Provide the [X, Y] coordinate of the cell's center where the given text is located.  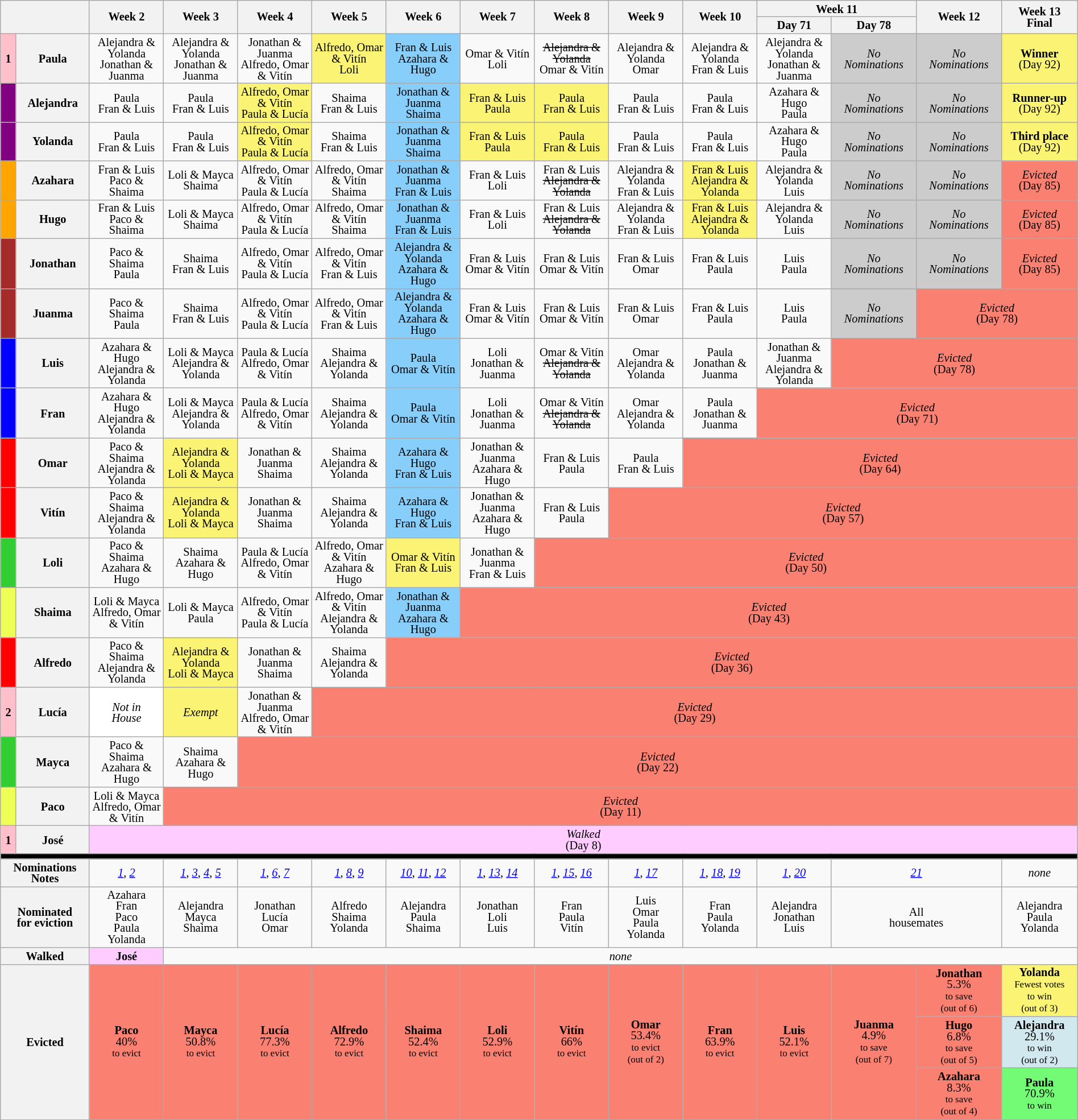
1, 6, 7 [275, 873]
Mayca [52, 762]
Omar [52, 463]
Week 13Final [1039, 16]
Week 9 [646, 16]
Week 2 [126, 16]
Paula70.9%to win [1039, 1093]
FranPaulaYolanda [720, 917]
Week 4 [275, 16]
AlejandraPaulaShaima [423, 917]
NominationsNotes [45, 873]
1, 15, 16 [571, 873]
Exempt [201, 712]
Evicted(Day 36) [732, 662]
Omar & VitínLoli [497, 59]
Third place(Day 92) [1039, 141]
Omar53.4%to evict(out of 2) [646, 1042]
Evicted(Day 22) [657, 762]
Week 5 [349, 16]
Evicted(Day 11) [621, 806]
Hugo6.8%to save(out of 5) [959, 1042]
Loli [52, 563]
Winner(Day 92) [1039, 59]
Fran [52, 413]
Vitín [52, 513]
AzaharaFranPacoPaulaYolanda [126, 917]
1, 17 [646, 873]
Week 6 [423, 16]
YolandaFewest votesto win(out of 3) [1039, 990]
Alejandra & YolandaOmar [646, 59]
Week 11 [837, 8]
JonathanLoliLuis [497, 917]
Shaima52.4%to evict [423, 1042]
2 [9, 712]
Omar & VitínFran & Luis [423, 563]
10, 11, 12 [423, 873]
Alfredo, Omar & VitínAzahara & Hugo [349, 563]
Alfredo, Omar & VitínAlejandra & Yolanda [349, 613]
Evicted(Day 50) [806, 563]
Walked(Day 8) [583, 840]
1, 3, 4, 5 [201, 873]
AlejandraPaulaYolanda [1039, 917]
Evicted [45, 1042]
Walked [45, 956]
Evicted(Day 71) [918, 413]
Week 7 [497, 16]
Week 10 [720, 16]
Runner-up(Day 92) [1039, 102]
Evicted(Day 64) [880, 463]
Lucía77.3%to evict [275, 1042]
Hugo [52, 219]
Azahara [52, 180]
1, 18, 19 [720, 873]
Juanma [52, 313]
Alejandra & YolandaOmar & Vitín [571, 59]
Evicted(Day 57) [844, 513]
Alejandra29.1%to win(out of 2) [1039, 1042]
Luis52.1%to evict [794, 1042]
Alfredo [52, 662]
Jonathan & JuanmaAlejandra & Yolanda [794, 363]
AlejandraMaycaShaima [201, 917]
1, 2 [126, 873]
Jonathan [52, 263]
Fran63.9%to evict [720, 1042]
AlejandraJonathanLuis [794, 917]
Evicted(Day 43) [769, 613]
Alejandra [52, 102]
Jonathan5.3%to save(out of 6) [959, 990]
Not inHouse [126, 712]
Juanma4.9%to save(out of 7) [874, 1042]
Loli & MaycaPaula [201, 613]
FranPaulaVitín [571, 917]
Allhousemates [917, 917]
Azahara8.3%to save(out of 4) [959, 1093]
1, 20 [794, 873]
1, 13, 14 [497, 873]
LuisOmarPaulaYolanda [646, 917]
Evicted(Day 29) [695, 712]
Week 8 [571, 16]
21 [917, 873]
Alfredo, Omar & VitínLoli [349, 59]
AlfredoShaimaYolanda [349, 917]
Luis [52, 363]
Lucía [52, 712]
Paco40%to evict [126, 1042]
Fran & LuisAzahara & Hugo [423, 59]
Alfredo72.9%to evict [349, 1042]
Shaima [52, 613]
Mayca50.8%to evict [201, 1042]
Day 78 [874, 25]
1, 8, 9 [349, 873]
Vitín66%to evict [571, 1042]
Yolanda [52, 141]
JonathanLucíaOmar [275, 917]
Loli52.9%to evict [497, 1042]
Day 71 [794, 25]
Paco [52, 806]
Paula [52, 59]
Nominatedfor eviction [45, 917]
Week 3 [201, 16]
Week 12 [959, 16]
